Return the [x, y] coordinate for the center point of the cell that contains the specified text.  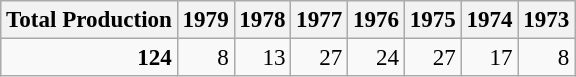
1973 [546, 20]
1974 [490, 20]
124 [89, 58]
1977 [320, 20]
24 [376, 58]
1979 [206, 20]
13 [262, 58]
1975 [432, 20]
Total Production [89, 20]
17 [490, 58]
1978 [262, 20]
1976 [376, 20]
